Output the [x, y] coordinate of the center of the cell containing the given text.  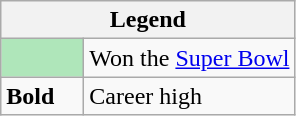
Bold [42, 96]
Legend [148, 20]
Won the Super Bowl [190, 58]
Career high [190, 96]
